Capture the cell that displays the provided text and extract its [X, Y] central coordinate. 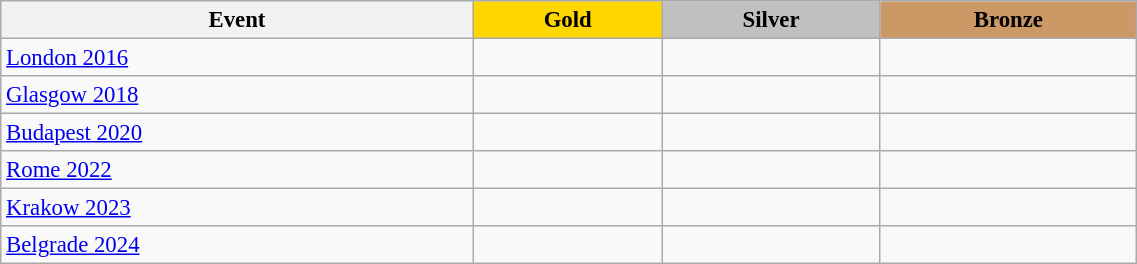
Silver [771, 20]
Krakow 2023 [237, 208]
Event [237, 20]
Budapest 2020 [237, 133]
Glasgow 2018 [237, 95]
Gold [568, 20]
Rome 2022 [237, 170]
London 2016 [237, 58]
Bronze [1008, 20]
Belgrade 2024 [237, 245]
